Determine the [X, Y] coordinate at the center of the cell enclosing the given text.  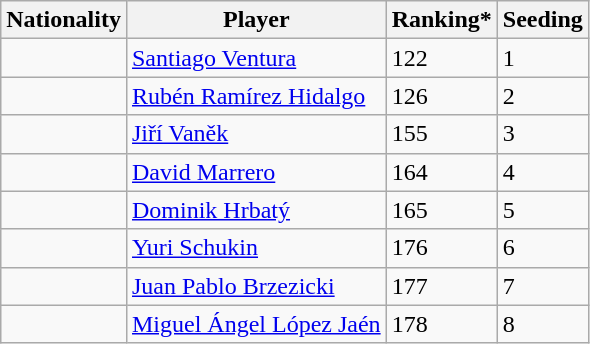
David Marrero [256, 172]
164 [442, 172]
4 [542, 172]
122 [442, 58]
Seeding [542, 20]
8 [542, 324]
Jiří Vaněk [256, 134]
3 [542, 134]
Ranking* [442, 20]
155 [442, 134]
Player [256, 20]
Juan Pablo Brzezicki [256, 286]
165 [442, 210]
Dominik Hrbatý [256, 210]
1 [542, 58]
Rubén Ramírez Hidalgo [256, 96]
Nationality [64, 20]
Yuri Schukin [256, 248]
126 [442, 96]
5 [542, 210]
176 [442, 248]
178 [442, 324]
Santiago Ventura [256, 58]
2 [542, 96]
6 [542, 248]
Miguel Ángel López Jaén [256, 324]
177 [442, 286]
7 [542, 286]
